Determine the [x, y] coordinate at the center of the cell enclosing the given text.  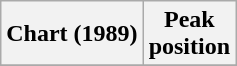
Chart (1989) [72, 34]
Peakposition [189, 34]
